Search for the cell housing the specified text and yield its [X, Y] center coordinate. 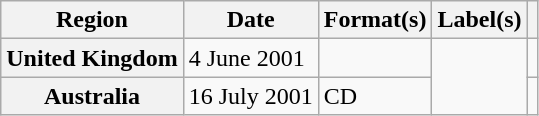
Australia [92, 96]
Region [92, 20]
Label(s) [480, 20]
4 June 2001 [250, 58]
Date [250, 20]
United Kingdom [92, 58]
Format(s) [375, 20]
16 July 2001 [250, 96]
CD [375, 96]
